Search for the cell housing the specified text and yield its [X, Y] center coordinate. 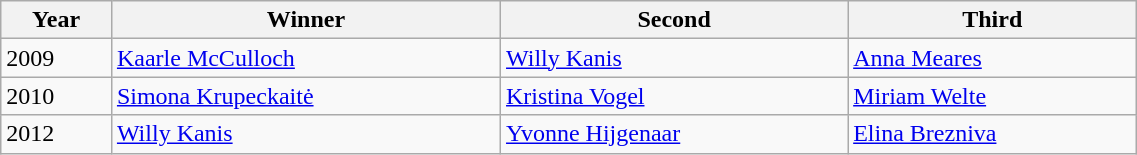
Kristina Vogel [674, 96]
Year [56, 20]
Anna Meares [992, 58]
Miriam Welte [992, 96]
Winner [306, 20]
2009 [56, 58]
2010 [56, 96]
Yvonne Hijgenaar [674, 134]
Third [992, 20]
Simona Krupeckaitė [306, 96]
Kaarle McCulloch [306, 58]
Elina Brezniva [992, 134]
2012 [56, 134]
Second [674, 20]
